Locate the cell with the specified text and output its [x, y] center coordinate. 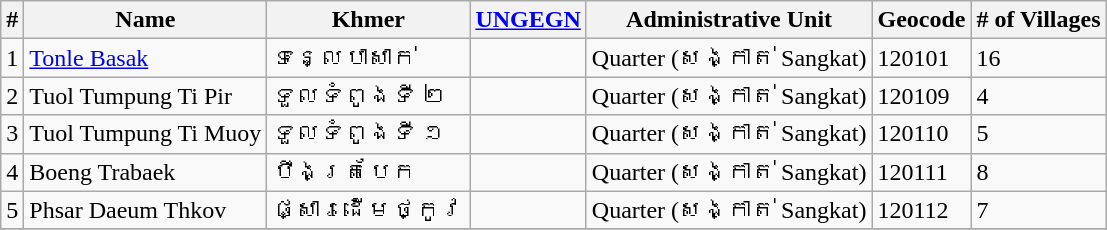
120101 [922, 58]
Geocode [922, 20]
120110 [922, 134]
Tuol Tumpung Ti Muoy [146, 134]
UNGEGN [528, 20]
# [12, 20]
បឹងត្របែក [368, 172]
Tonle Basak [146, 58]
Tuol Tumpung Ti Pir [146, 96]
ទួលទំពូងទី ១ [368, 134]
7 [1038, 210]
Phsar Daeum Thkov [146, 210]
2 [12, 96]
Administrative Unit [729, 20]
16 [1038, 58]
Name [146, 20]
3 [12, 134]
ទួលទំពូងទី ២ [368, 96]
1 [12, 58]
120111 [922, 172]
Boeng Trabaek [146, 172]
120112 [922, 210]
120109 [922, 96]
ទន្លេបាសាក់ [368, 58]
Khmer [368, 20]
ផ្សារដើមថ្កូវ [368, 210]
8 [1038, 172]
# of Villages [1038, 20]
